Pinpoint the cell where the given text exists, returning its (X, Y) midpoint coordinate. 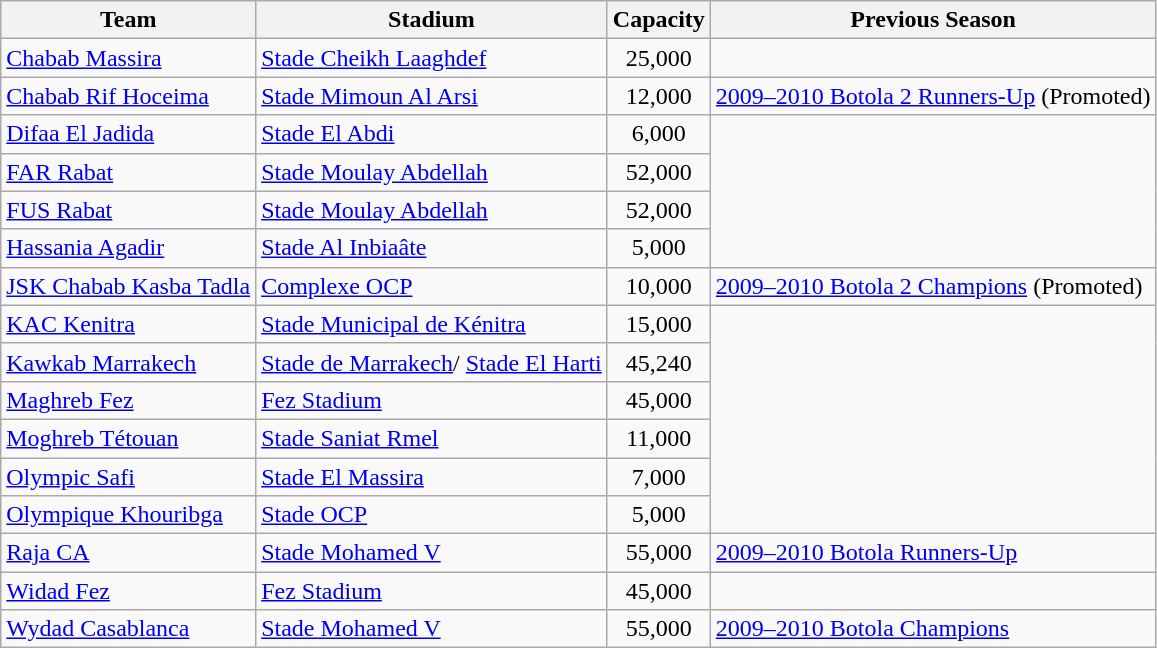
Wydad Casablanca (128, 629)
Moghreb Tétouan (128, 438)
Olympique Khouribga (128, 515)
12,000 (658, 96)
Capacity (658, 20)
6,000 (658, 134)
2009–2010 Botola 2 Runners-Up (Promoted) (933, 96)
Maghreb Fez (128, 400)
Complexe OCP (432, 286)
Stade Cheikh Laaghdef (432, 58)
10,000 (658, 286)
2009–2010 Botola Champions (933, 629)
2009–2010 Botola 2 Champions (Promoted) (933, 286)
Team (128, 20)
Hassania Agadir (128, 248)
FUS Rabat (128, 210)
Stadium (432, 20)
Stade Mimoun Al Arsi (432, 96)
Chabab Massira (128, 58)
Stade El Massira (432, 477)
11,000 (658, 438)
2009–2010 Botola Runners-Up (933, 553)
Stade Saniat Rmel (432, 438)
Raja CA (128, 553)
KAC Kenitra (128, 324)
Stade Municipal de Kénitra (432, 324)
JSK Chabab Kasba Tadla (128, 286)
15,000 (658, 324)
45,240 (658, 362)
Chabab Rif Hoceima (128, 96)
Widad Fez (128, 591)
Stade OCP (432, 515)
Stade El Abdi (432, 134)
FAR Rabat (128, 172)
25,000 (658, 58)
7,000 (658, 477)
Olympic Safi (128, 477)
Stade Al Inbiaâte (432, 248)
Stade de Marrakech/ Stade El Harti (432, 362)
Kawkab Marrakech (128, 362)
Previous Season (933, 20)
Difaa El Jadida (128, 134)
